From the cell containing the given text, extract its center point as [x, y] coordinate. 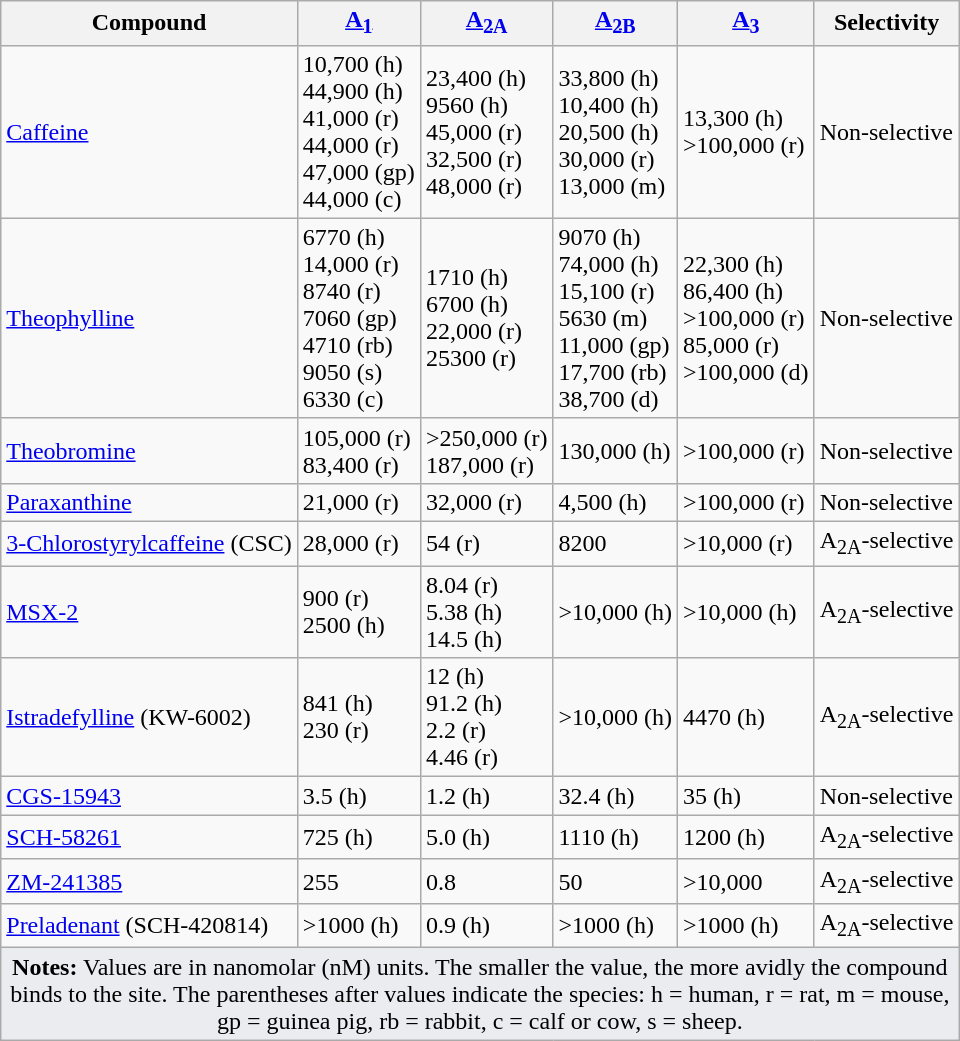
28,000 (r) [358, 543]
Theophylline [150, 318]
1710 (h)6700 (h)22,000 (r)25300 (r) [486, 318]
0.8 [486, 881]
A2A [486, 23]
1200 (h) [746, 837]
841 (h)230 (r) [358, 718]
Compound [150, 23]
SCH-58261 [150, 837]
Selectivity [886, 23]
13,300 (h)>100,000 (r) [746, 132]
54 (r) [486, 543]
3.5 (h) [358, 796]
A3 [746, 23]
255 [358, 881]
8.04 (r)5.38 (h)14.5 (h) [486, 612]
6770 (h)14,000 (r)8740 (r)7060 (gp)4710 (rb)9050 (s)6330 (c) [358, 318]
4,500 (h) [616, 502]
33,800 (h)10,400 (h)20,500 (h)30,000 (r)13,000 (m) [616, 132]
5.0 (h) [486, 837]
1.2 (h) [486, 796]
900 (r)2500 (h) [358, 612]
50 [616, 881]
35 (h) [746, 796]
21,000 (r) [358, 502]
130,000 (h) [616, 450]
ZM-241385 [150, 881]
12 (h)91.2 (h)2.2 (r)4.46 (r) [486, 718]
Preladenant (SCH-420814) [150, 926]
105,000 (r)83,400 (r) [358, 450]
22,300 (h)86,400 (h)>100,000 (r)85,000 (r)>100,000 (d) [746, 318]
A1 [358, 23]
10,700 (h)44,900 (h)41,000 (r)44,000 (r)47,000 (gp)44,000 (c) [358, 132]
32,000 (r) [486, 502]
MSX-2 [150, 612]
1110 (h) [616, 837]
32.4 (h) [616, 796]
>250,000 (r)187,000 (r) [486, 450]
23,400 (h)9560 (h)45,000 (r)32,500 (r)48,000 (r) [486, 132]
8200 [616, 543]
725 (h) [358, 837]
9070 (h)74,000 (h)15,100 (r)5630 (m)11,000 (gp)17,700 (rb)38,700 (d) [616, 318]
3-Chlorostyrylcaffeine (CSC) [150, 543]
>10,000 (r) [746, 543]
4470 (h) [746, 718]
0.9 (h) [486, 926]
A2B [616, 23]
Paraxanthine [150, 502]
Caffeine [150, 132]
Istradefylline (KW-6002) [150, 718]
Theobromine [150, 450]
>10,000 [746, 881]
CGS-15943 [150, 796]
